Detect which cell encompasses the target text, then output its [x, y] center coordinate. 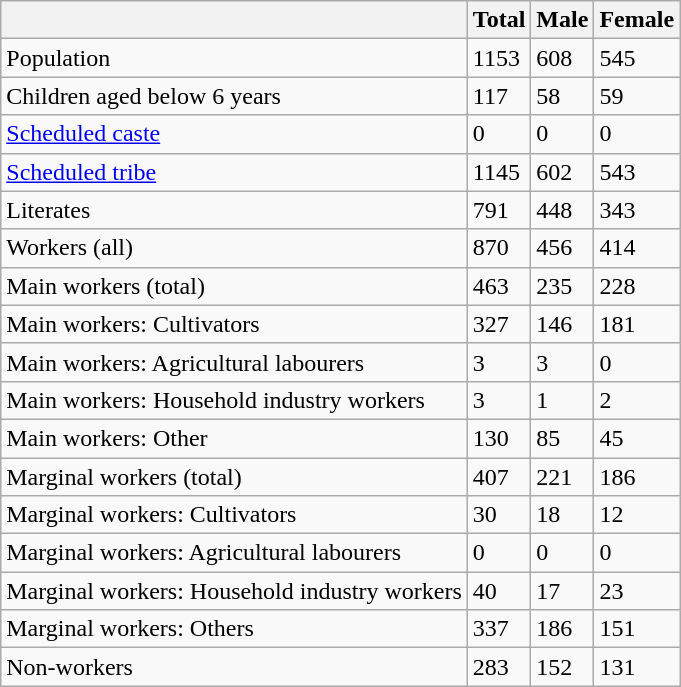
337 [499, 629]
Marginal workers: Household industry workers [234, 591]
543 [637, 172]
608 [562, 58]
30 [499, 515]
Marginal workers: Cultivators [234, 515]
Female [637, 20]
40 [499, 591]
Main workers: Agricultural labourers [234, 362]
17 [562, 591]
45 [637, 438]
221 [562, 477]
414 [637, 248]
146 [562, 324]
58 [562, 96]
117 [499, 96]
407 [499, 477]
Male [562, 20]
Main workers: Cultivators [234, 324]
Scheduled caste [234, 134]
463 [499, 286]
23 [637, 591]
Main workers (total) [234, 286]
545 [637, 58]
131 [637, 667]
Literates [234, 210]
Main workers: Other [234, 438]
130 [499, 438]
1 [562, 400]
Workers (all) [234, 248]
85 [562, 438]
235 [562, 286]
12 [637, 515]
343 [637, 210]
602 [562, 172]
791 [499, 210]
Children aged below 6 years [234, 96]
Total [499, 20]
59 [637, 96]
Marginal workers: Others [234, 629]
456 [562, 248]
181 [637, 324]
870 [499, 248]
1153 [499, 58]
Main workers: Household industry workers [234, 400]
283 [499, 667]
18 [562, 515]
448 [562, 210]
Scheduled tribe [234, 172]
151 [637, 629]
Population [234, 58]
1145 [499, 172]
152 [562, 667]
2 [637, 400]
Marginal workers (total) [234, 477]
Non-workers [234, 667]
228 [637, 286]
327 [499, 324]
Marginal workers: Agricultural labourers [234, 553]
